Capture the cell that displays the provided text and extract its [X, Y] central coordinate. 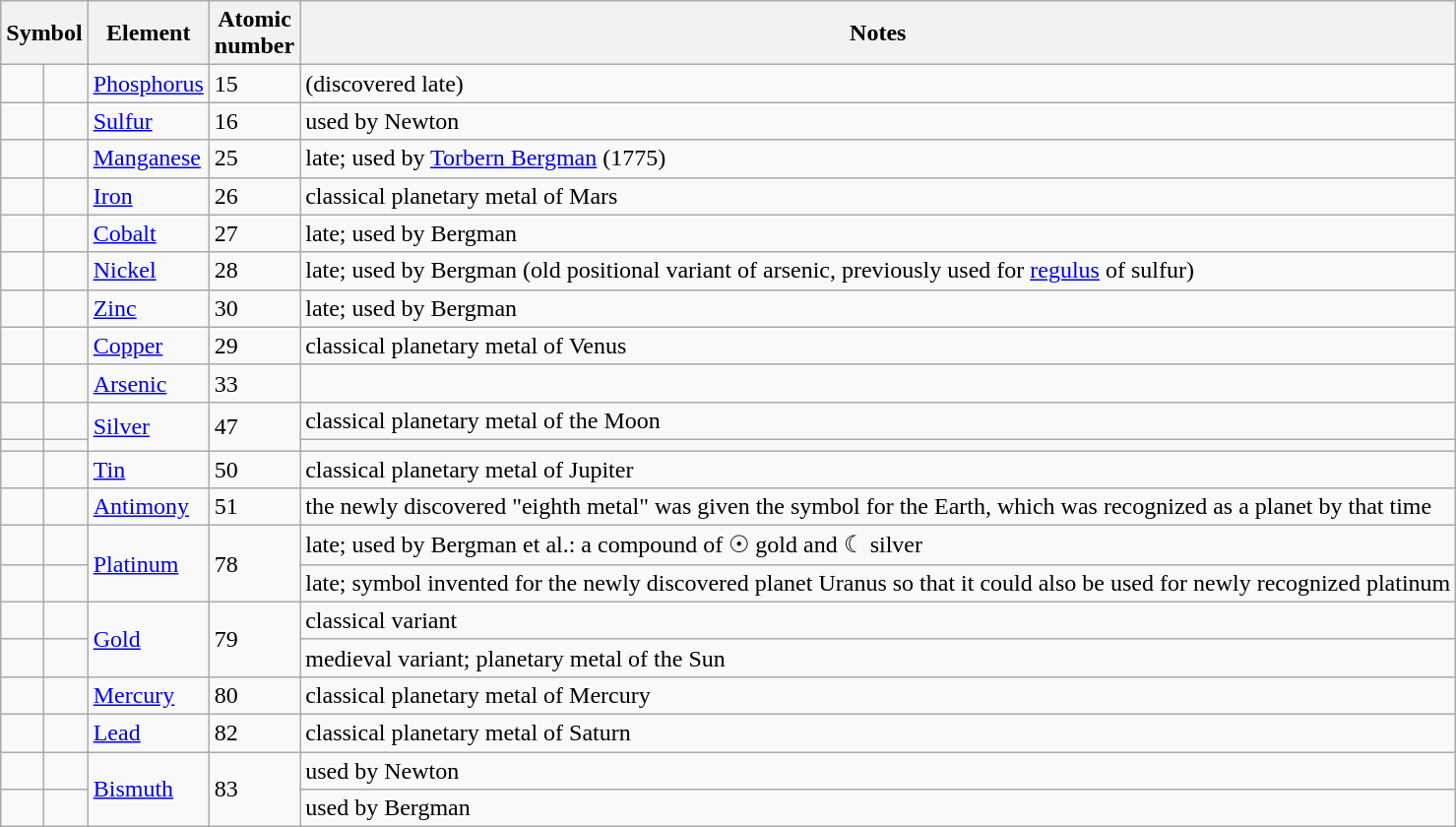
33 [254, 383]
late; symbol invented for the newly discovered planet Uranus so that it could also be used for newly recognized platinum [878, 583]
28 [254, 271]
47 [254, 425]
Manganese [148, 159]
Cobalt [148, 233]
Symbol [44, 33]
Arsenic [148, 383]
Phosphorus [148, 84]
classical planetary metal of Saturn [878, 732]
the newly discovered "eighth metal" was given the symbol for the Earth, which was recognized as a planet by that time [878, 507]
Tin [148, 470]
Lead [148, 732]
classical planetary metal of Mars [878, 196]
Notes [878, 33]
late; used by Bergman et al.: a compound of ☉ gold and ☾ silver [878, 545]
Sulfur [148, 121]
Atomicnumber [254, 33]
Bismuth [148, 790]
late; used by Bergman (old positional variant of arsenic, previously used for regulus of sulfur) [878, 271]
16 [254, 121]
29 [254, 346]
15 [254, 84]
27 [254, 233]
Element [148, 33]
Silver [148, 425]
79 [254, 639]
Iron [148, 196]
80 [254, 695]
Zinc [148, 308]
(discovered late) [878, 84]
classical planetary metal of the Moon [878, 420]
classical planetary metal of Venus [878, 346]
51 [254, 507]
Gold [148, 639]
Nickel [148, 271]
50 [254, 470]
late; used by Torbern Bergman (1775) [878, 159]
classical planetary metal of Jupiter [878, 470]
26 [254, 196]
78 [254, 564]
used by Bergman [878, 808]
classical planetary metal of Mercury [878, 695]
Platinum [148, 564]
Antimony [148, 507]
Mercury [148, 695]
Copper [148, 346]
82 [254, 732]
medieval variant; planetary metal of the Sun [878, 658]
25 [254, 159]
83 [254, 790]
30 [254, 308]
classical variant [878, 620]
